Detect which cell encompasses the target text, then output its (x, y) center coordinate. 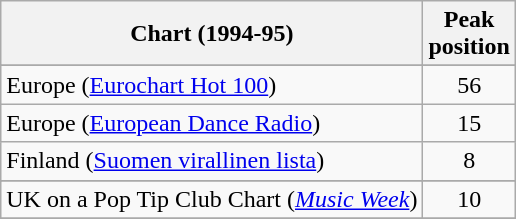
56 (469, 85)
15 (469, 123)
8 (469, 161)
Peakposition (469, 34)
UK on a Pop Tip Club Chart (Music Week) (212, 199)
Europe (Eurochart Hot 100) (212, 85)
Finland (Suomen virallinen lista) (212, 161)
Chart (1994-95) (212, 34)
10 (469, 199)
Europe (European Dance Radio) (212, 123)
